Search for the cell housing the specified text and yield its (x, y) center coordinate. 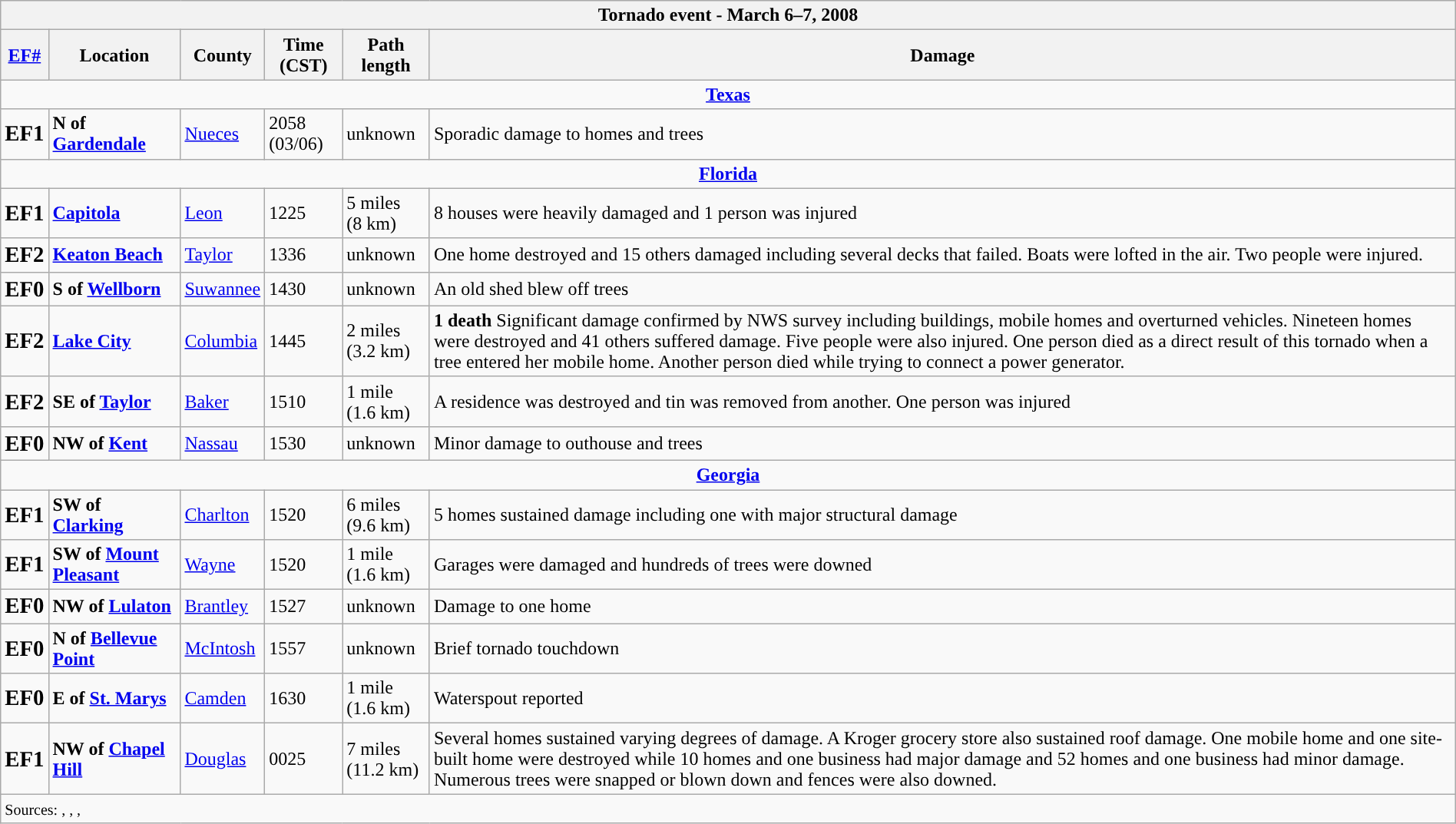
Lake City (114, 341)
Damage (942, 55)
1630 (304, 699)
1445 (304, 341)
E of St. Marys (114, 699)
1336 (304, 255)
NW of Chapel Hill (114, 759)
Location (114, 55)
5 miles (8 km) (386, 213)
Sources: , , , (728, 809)
Damage to one home (942, 607)
Keaton Beach (114, 255)
Charlton (223, 515)
1225 (304, 213)
NW of Kent (114, 443)
Camden (223, 699)
N of Gardendale (114, 134)
Sporadic damage to homes and trees (942, 134)
Time (CST) (304, 55)
SW of Mount Pleasant (114, 565)
1557 (304, 648)
Path length (386, 55)
N of Bellevue Point (114, 648)
Douglas (223, 759)
Florida (728, 174)
SW of Clarking (114, 515)
NW of Lulaton (114, 607)
5 homes sustained damage including one with major structural damage (942, 515)
County (223, 55)
Tornado event - March 6–7, 2008 (728, 15)
1510 (304, 401)
Brantley (223, 607)
McIntosh (223, 648)
Taylor (223, 255)
8 houses were heavily damaged and 1 person was injured (942, 213)
Waterspout reported (942, 699)
Minor damage to outhouse and trees (942, 443)
6 miles (9.6 km) (386, 515)
Brief tornado touchdown (942, 648)
Capitola (114, 213)
Nueces (223, 134)
A residence was destroyed and tin was removed from another. One person was injured (942, 401)
Wayne (223, 565)
1530 (304, 443)
An old shed blew off trees (942, 289)
1430 (304, 289)
Garages were damaged and hundreds of trees were downed (942, 565)
Georgia (728, 475)
0025 (304, 759)
2058 (03/06) (304, 134)
SE of Taylor (114, 401)
Suwannee (223, 289)
Columbia (223, 341)
Leon (223, 213)
1527 (304, 607)
One home destroyed and 15 others damaged including several decks that failed. Boats were lofted in the air. Two people were injured. (942, 255)
2 miles (3.2 km) (386, 341)
EF# (25, 55)
7 miles (11.2 km) (386, 759)
Texas (728, 94)
S of Wellborn (114, 289)
Nassau (223, 443)
Baker (223, 401)
